Find where the given text appears and provide that cell's center as [x, y] coordinate. 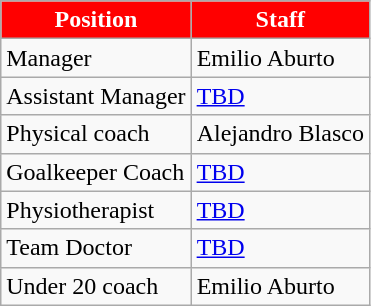
Team Doctor [96, 248]
Position [96, 20]
Manager [96, 58]
Alejandro Blasco [280, 134]
Under 20 coach [96, 286]
Assistant Manager [96, 96]
Goalkeeper Coach [96, 172]
Physical coach [96, 134]
Physiotherapist [96, 210]
Staff [280, 20]
